Determine the (x, y) coordinate at the center of the cell enclosing the given text.  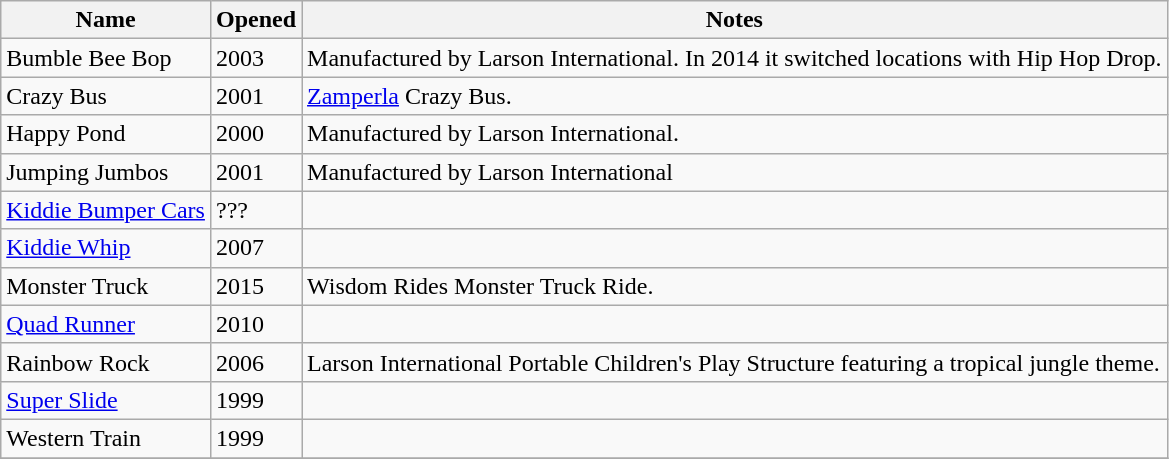
Happy Pond (106, 134)
Manufactured by Larson International. (735, 134)
Jumping Jumbos (106, 172)
Western Train (106, 438)
2015 (256, 286)
Monster Truck (106, 286)
??? (256, 210)
Notes (735, 20)
2003 (256, 58)
Larson International Portable Children's Play Structure featuring a tropical jungle theme. (735, 362)
Rainbow Rock (106, 362)
Name (106, 20)
Kiddie Bumper Cars (106, 210)
Manufactured by Larson International (735, 172)
Bumble Bee Bop (106, 58)
Kiddie Whip (106, 248)
2000 (256, 134)
Zamperla Crazy Bus. (735, 96)
Opened (256, 20)
Wisdom Rides Monster Truck Ride. (735, 286)
Quad Runner (106, 324)
2007 (256, 248)
Super Slide (106, 400)
Crazy Bus (106, 96)
Manufactured by Larson International. In 2014 it switched locations with Hip Hop Drop. (735, 58)
2010 (256, 324)
2006 (256, 362)
